Find where the given text appears and provide that cell's center as (x, y) coordinate. 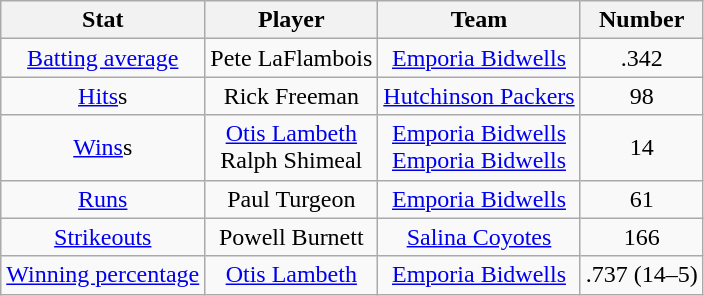
Runs (103, 199)
Winning percentage (103, 275)
Otis Lambeth (292, 275)
14 (642, 148)
Winss (103, 148)
Batting average (103, 58)
Emporia BidwellsEmporia Bidwells (479, 148)
166 (642, 237)
Stat (103, 20)
Otis Lambeth Ralph Shimeal (292, 148)
.737 (14–5) (642, 275)
Paul Turgeon (292, 199)
Strikeouts (103, 237)
.342 (642, 58)
Team (479, 20)
Powell Burnett (292, 237)
Rick Freeman (292, 96)
Hitss (103, 96)
98 (642, 96)
Salina Coyotes (479, 237)
61 (642, 199)
Player (292, 20)
Number (642, 20)
Pete LaFlambois (292, 58)
Hutchinson Packers (479, 96)
